Search for the cell housing the specified text and yield its [X, Y] center coordinate. 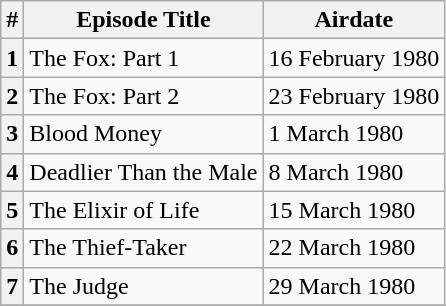
# [12, 20]
The Fox: Part 2 [144, 96]
1 [12, 58]
Deadlier Than the Male [144, 172]
Blood Money [144, 134]
15 March 1980 [354, 210]
The Elixir of Life [144, 210]
23 February 1980 [354, 96]
Episode Title [144, 20]
7 [12, 286]
22 March 1980 [354, 248]
29 March 1980 [354, 286]
The Fox: Part 1 [144, 58]
Airdate [354, 20]
The Thief-Taker [144, 248]
3 [12, 134]
2 [12, 96]
8 March 1980 [354, 172]
16 February 1980 [354, 58]
5 [12, 210]
The Judge [144, 286]
4 [12, 172]
6 [12, 248]
1 March 1980 [354, 134]
